Locate the cell with the specified text and output its (X, Y) center coordinate. 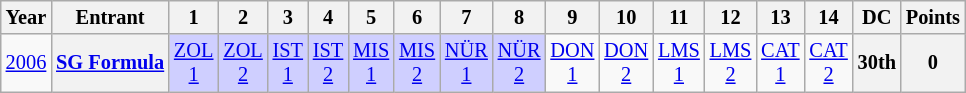
9 (572, 17)
6 (417, 17)
CAT1 (780, 63)
Points (933, 17)
2006 (26, 63)
8 (520, 17)
MIS2 (417, 63)
CAT2 (828, 63)
30th (877, 63)
5 (371, 17)
7 (466, 17)
12 (731, 17)
1 (194, 17)
11 (679, 17)
IST2 (328, 63)
IST1 (288, 63)
2 (242, 17)
NÜR1 (466, 63)
ZOL2 (242, 63)
14 (828, 17)
3 (288, 17)
DON1 (572, 63)
DON2 (626, 63)
0 (933, 63)
13 (780, 17)
NÜR2 (520, 63)
4 (328, 17)
SG Formula (110, 63)
LMS1 (679, 63)
ZOL1 (194, 63)
Entrant (110, 17)
DC (877, 17)
10 (626, 17)
LMS2 (731, 63)
Year (26, 17)
MIS1 (371, 63)
